From the cell containing the given text, extract its center point as [X, Y] coordinate. 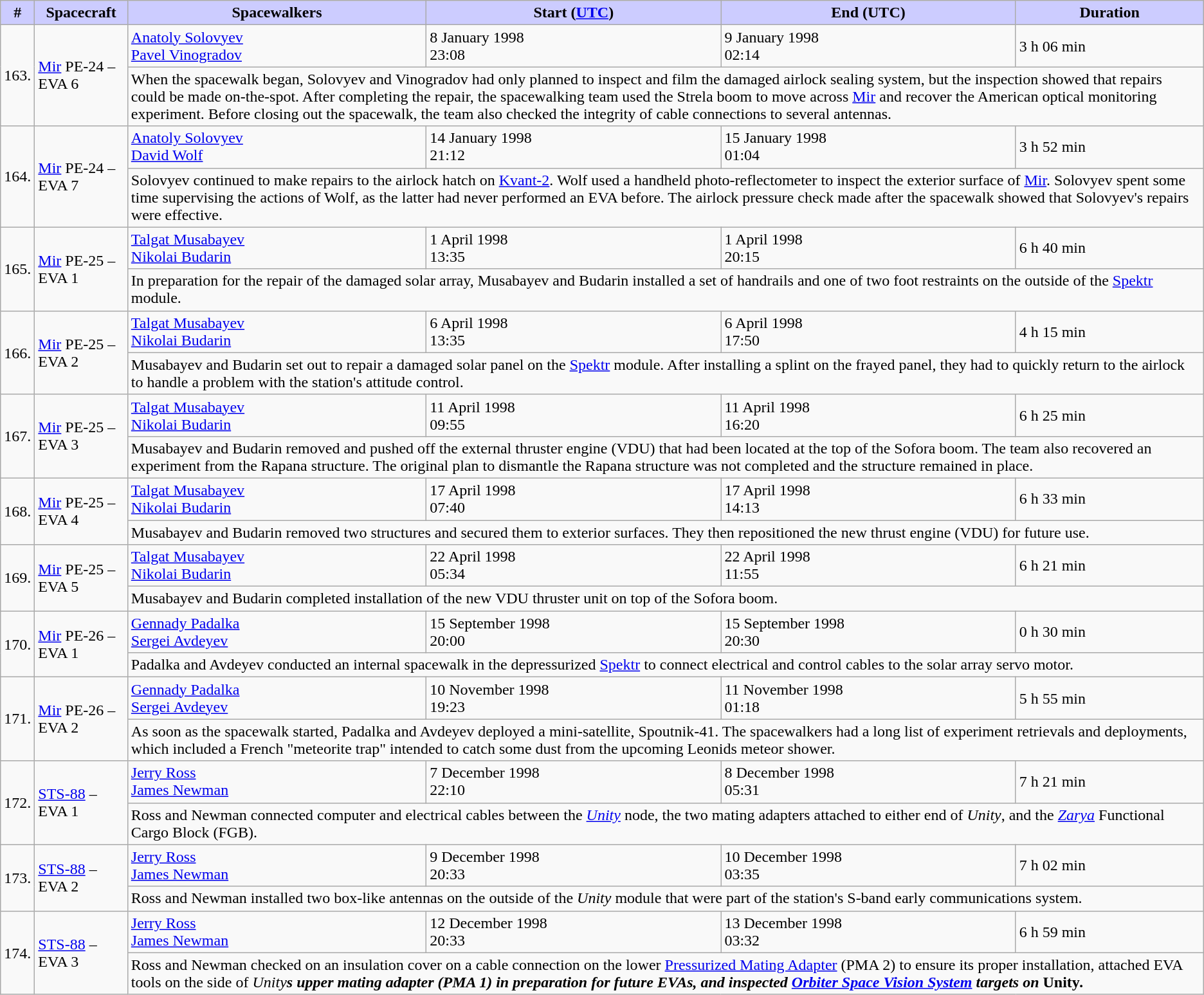
6 April 199813:35 [574, 332]
Start (UTC) [574, 13]
174. [18, 953]
171. [18, 719]
22 April 199805:34 [574, 566]
3 h 06 min [1109, 46]
8 January 199823:08 [574, 46]
7 h 21 min [1109, 782]
11 November 199801:18 [868, 698]
17 April 199814:13 [868, 499]
165. [18, 269]
12 December 199820:33 [574, 931]
8 December 199805:31 [868, 782]
Mir PE-24 – EVA 7 [81, 176]
10 November 199819:23 [574, 698]
Mir PE-24 – EVA 6 [81, 76]
6 h 40 min [1109, 248]
15 September 199820:30 [868, 632]
Spacecraft [81, 13]
0 h 30 min [1109, 632]
Mir PE-25 – EVA 2 [81, 352]
STS-88 – EVA 1 [81, 803]
172. [18, 803]
15 September 199820:00 [574, 632]
Mir PE-26 – EVA 2 [81, 719]
5 h 55 min [1109, 698]
169. [18, 578]
4 h 15 min [1109, 332]
# [18, 13]
7 h 02 min [1109, 866]
Anatoly Solovyev Pavel Vinogradov [277, 46]
Mir PE-25 – EVA 5 [81, 578]
10 December 199803:35 [868, 866]
6 h 21 min [1109, 566]
Mir PE-26 – EVA 1 [81, 644]
Anatoly Solovyev David Wolf [277, 147]
22 April 199811:55 [868, 566]
6 h 33 min [1109, 499]
170. [18, 644]
Musabayev and Budarin completed installation of the new VDU thruster unit on top of the Sofora boom. [665, 599]
7 December 199822:10 [574, 782]
Mir PE-25 – EVA 3 [81, 436]
1 April 199820:15 [868, 248]
6 h 25 min [1109, 415]
168. [18, 511]
15 January 199801:04 [868, 147]
173. [18, 877]
End (UTC) [868, 13]
Spacewalkers [277, 13]
Mir PE-25 – EVA 4 [81, 511]
STS-88 – EVA 2 [81, 877]
6 April 199817:50 [868, 332]
11 April 199816:20 [868, 415]
Duration [1109, 13]
167. [18, 436]
6 h 59 min [1109, 931]
Mir PE-25 – EVA 1 [81, 269]
13 December 199803:32 [868, 931]
11 April 199809:55 [574, 415]
14 January 199821:12 [574, 147]
1 April 199813:35 [574, 248]
STS-88 – EVA 3 [81, 953]
9 January 199802:14 [868, 46]
17 April 199807:40 [574, 499]
166. [18, 352]
164. [18, 176]
3 h 52 min [1109, 147]
9 December 199820:33 [574, 866]
163. [18, 76]
